Search for the cell housing the specified text and yield its (x, y) center coordinate. 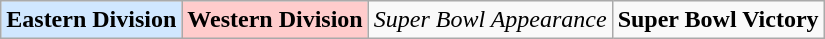
Eastern Division (92, 20)
Super Bowl Appearance (490, 20)
Western Division (275, 20)
Super Bowl Victory (718, 20)
